Detect which cell encompasses the target text, then output its (X, Y) center coordinate. 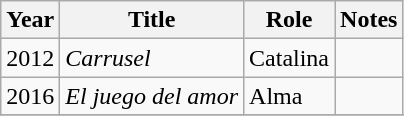
Carrusel (152, 58)
Title (152, 20)
2016 (30, 96)
Year (30, 20)
2012 (30, 58)
Notes (369, 20)
Catalina (290, 58)
Role (290, 20)
El juego del amor (152, 96)
Alma (290, 96)
